Extract the (X, Y) coordinate from the center of the cell holding the provided text.  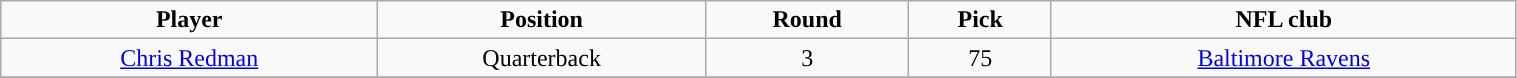
Baltimore Ravens (1284, 58)
75 (980, 58)
Chris Redman (190, 58)
Round (808, 20)
Position (542, 20)
3 (808, 58)
Quarterback (542, 58)
NFL club (1284, 20)
Pick (980, 20)
Player (190, 20)
